Locate the cell with the specified text and output its [x, y] center coordinate. 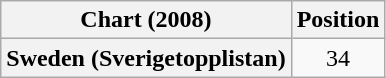
34 [338, 58]
Position [338, 20]
Chart (2008) [146, 20]
Sweden (Sverigetopplistan) [146, 58]
